Capture the cell that displays the provided text and extract its [X, Y] central coordinate. 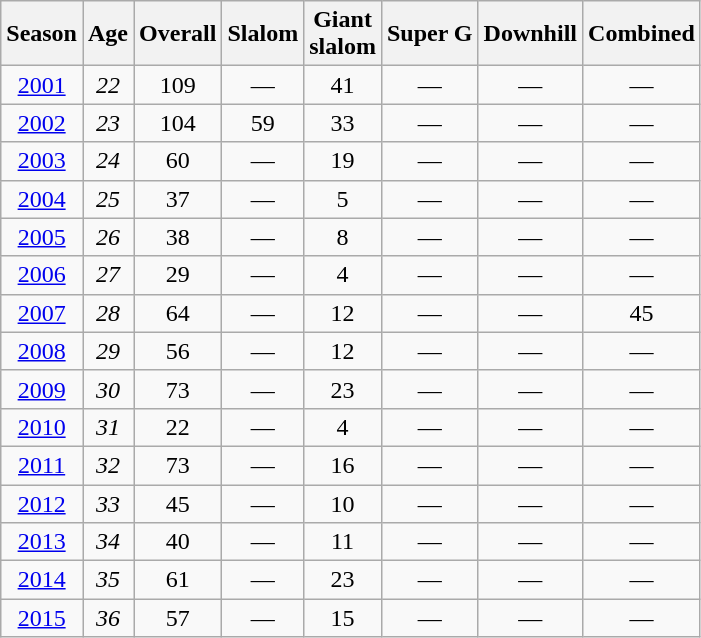
8 [343, 237]
31 [108, 427]
2003 [42, 161]
59 [263, 123]
57 [178, 618]
Season [42, 34]
Giantslalom [343, 34]
2008 [42, 351]
Overall [178, 34]
35 [108, 580]
64 [178, 313]
25 [108, 199]
16 [343, 465]
10 [343, 503]
61 [178, 580]
2009 [42, 389]
41 [343, 85]
26 [108, 237]
2005 [42, 237]
2011 [42, 465]
Age [108, 34]
40 [178, 542]
104 [178, 123]
2001 [42, 85]
2010 [42, 427]
15 [343, 618]
32 [108, 465]
34 [108, 542]
5 [343, 199]
38 [178, 237]
2007 [42, 313]
27 [108, 275]
28 [108, 313]
37 [178, 199]
30 [108, 389]
2006 [42, 275]
2004 [42, 199]
56 [178, 351]
19 [343, 161]
2012 [42, 503]
Combined [642, 34]
2013 [42, 542]
60 [178, 161]
Super G [430, 34]
24 [108, 161]
2014 [42, 580]
2002 [42, 123]
109 [178, 85]
Slalom [263, 34]
11 [343, 542]
36 [108, 618]
2015 [42, 618]
Downhill [530, 34]
